Find where the given text appears and provide that cell's center as (X, Y) coordinate. 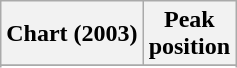
Peak position (189, 34)
Chart (2003) (72, 34)
